Search for the cell housing the specified text and yield its (X, Y) center coordinate. 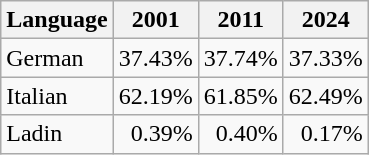
37.43% (156, 58)
0.39% (156, 134)
0.40% (240, 134)
2011 (240, 20)
37.33% (326, 58)
Language (57, 20)
German (57, 58)
0.17% (326, 134)
Ladin (57, 134)
Italian (57, 96)
37.74% (240, 58)
61.85% (240, 96)
2001 (156, 20)
62.19% (156, 96)
2024 (326, 20)
62.49% (326, 96)
